Scan for the cell matching the given text and deliver its [X, Y] coordinate at center. 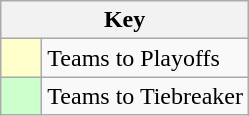
Teams to Playoffs [146, 58]
Key [125, 20]
Teams to Tiebreaker [146, 96]
